Search for the cell housing the specified text and yield its [x, y] center coordinate. 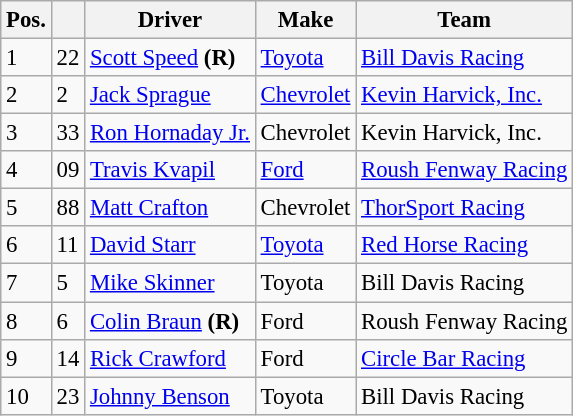
Team [464, 20]
22 [68, 58]
Jack Sprague [170, 95]
Matt Crafton [170, 208]
Johnny Benson [170, 396]
88 [68, 208]
David Starr [170, 245]
9 [26, 358]
Driver [170, 20]
Colin Braun (R) [170, 321]
Make [305, 20]
3 [26, 133]
ThorSport Racing [464, 208]
7 [26, 283]
4 [26, 170]
23 [68, 396]
10 [26, 396]
8 [26, 321]
Travis Kvapil [170, 170]
Ron Hornaday Jr. [170, 133]
14 [68, 358]
11 [68, 245]
Circle Bar Racing [464, 358]
Mike Skinner [170, 283]
Red Horse Racing [464, 245]
1 [26, 58]
09 [68, 170]
Pos. [26, 20]
Rick Crawford [170, 358]
Scott Speed (R) [170, 58]
33 [68, 133]
